Determine the [x, y] coordinate at the center of the cell enclosing the given text.  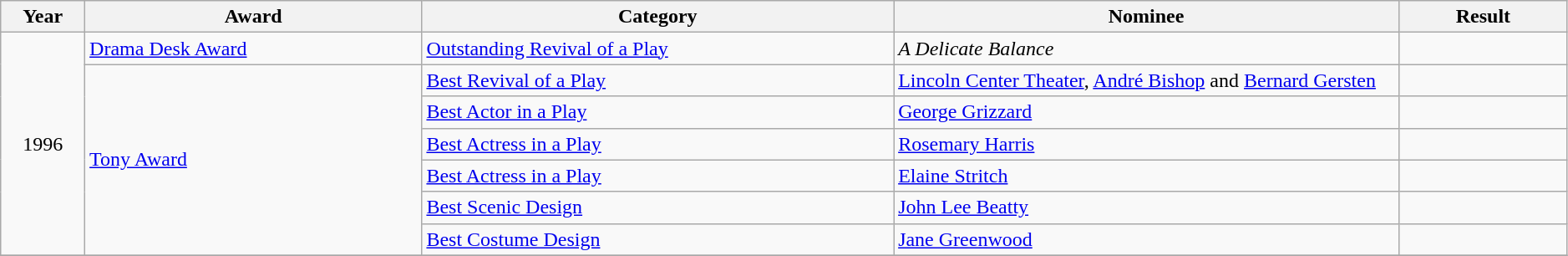
Category [658, 17]
Tony Award [254, 160]
1996 [43, 144]
Best Costume Design [658, 239]
George Grizzard [1146, 112]
Best Scenic Design [658, 207]
Drama Desk Award [254, 49]
Outstanding Revival of a Play [658, 49]
Jane Greenwood [1146, 239]
Best Revival of a Play [658, 80]
John Lee Beatty [1146, 207]
A Delicate Balance [1146, 49]
Year [43, 17]
Award [254, 17]
Elaine Stritch [1146, 176]
Best Actor in a Play [658, 112]
Lincoln Center Theater, André Bishop and Bernard Gersten [1146, 80]
Rosemary Harris [1146, 144]
Nominee [1146, 17]
Result [1484, 17]
